Output the [X, Y] coordinate of the center of the cell containing the given text.  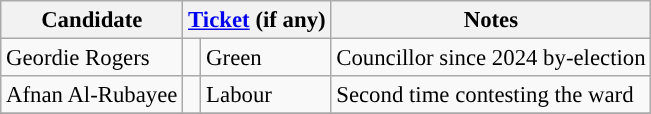
Second time contesting the ward [491, 95]
Candidate [92, 20]
Green [266, 58]
Labour [266, 95]
Afnan Al-Rubayee [92, 95]
Ticket (if any) [257, 20]
Notes [491, 20]
Geordie Rogers [92, 58]
Councillor since 2024 by-election [491, 58]
